Search for the cell housing the specified text and yield its (x, y) center coordinate. 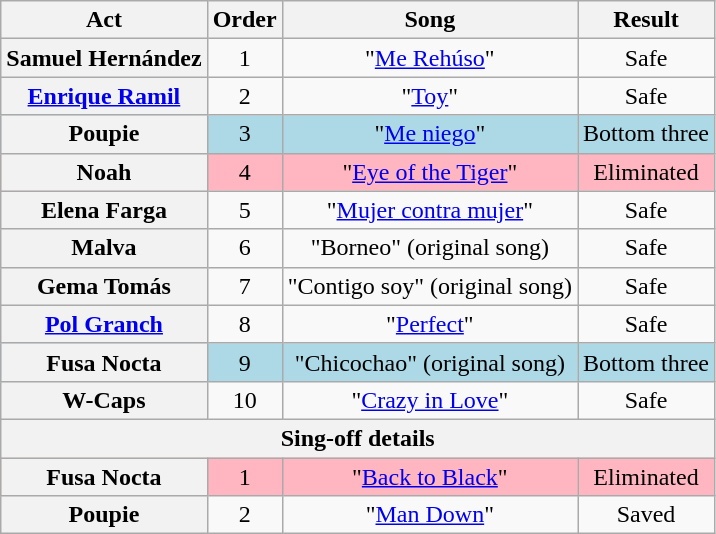
"Chicochao" (original song) (430, 362)
Noah (104, 172)
"Toy" (430, 96)
Malva (104, 248)
3 (244, 134)
Result (646, 20)
"Me niego" (430, 134)
"Me Rehúso" (430, 58)
Pol Granch (104, 324)
"Crazy in Love" (430, 400)
5 (244, 210)
Samuel Hernández (104, 58)
W-Caps (104, 400)
Sing-off details (358, 438)
"Eye of the Tiger" (430, 172)
Song (430, 20)
4 (244, 172)
Elena Farga (104, 210)
Enrique Ramil (104, 96)
8 (244, 324)
"Borneo" (original song) (430, 248)
Saved (646, 515)
"Mujer contra mujer" (430, 210)
6 (244, 248)
10 (244, 400)
Gema Tomás (104, 286)
"Contigo soy" (original song) (430, 286)
"Perfect" (430, 324)
"Man Down" (430, 515)
Act (104, 20)
Order (244, 20)
"Back to Black" (430, 477)
7 (244, 286)
9 (244, 362)
